Extract the [X, Y] coordinate from the center of the cell holding the provided text.  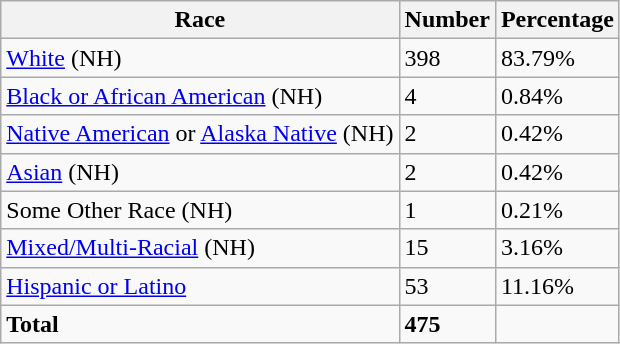
Total [200, 324]
398 [447, 58]
Race [200, 20]
83.79% [557, 58]
11.16% [557, 286]
0.84% [557, 96]
Some Other Race (NH) [200, 210]
Hispanic or Latino [200, 286]
Mixed/Multi-Racial (NH) [200, 248]
White (NH) [200, 58]
3.16% [557, 248]
15 [447, 248]
0.21% [557, 210]
Asian (NH) [200, 172]
Percentage [557, 20]
1 [447, 210]
Number [447, 20]
4 [447, 96]
475 [447, 324]
Native American or Alaska Native (NH) [200, 134]
53 [447, 286]
Black or African American (NH) [200, 96]
